For the text-containing cell, return its midpoint in [X, Y] coordinate format. 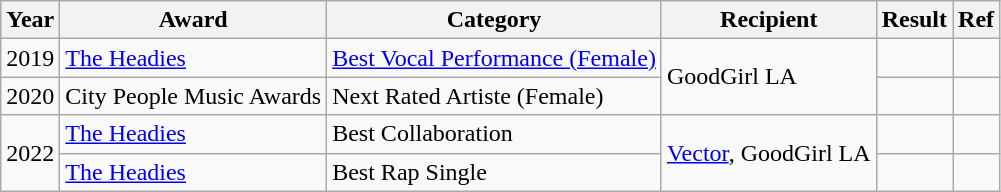
2022 [30, 153]
2020 [30, 96]
Award [194, 20]
Result [914, 20]
Year [30, 20]
Recipient [768, 20]
2019 [30, 58]
Next Rated Artiste (Female) [494, 96]
Best Collaboration [494, 134]
Best Vocal Performance (Female) [494, 58]
Category [494, 20]
Ref [976, 20]
City People Music Awards [194, 96]
Vector, GoodGirl LA [768, 153]
GoodGirl LA [768, 77]
Best Rap Single [494, 172]
